Locate the cell with the specified text and output its [x, y] center coordinate. 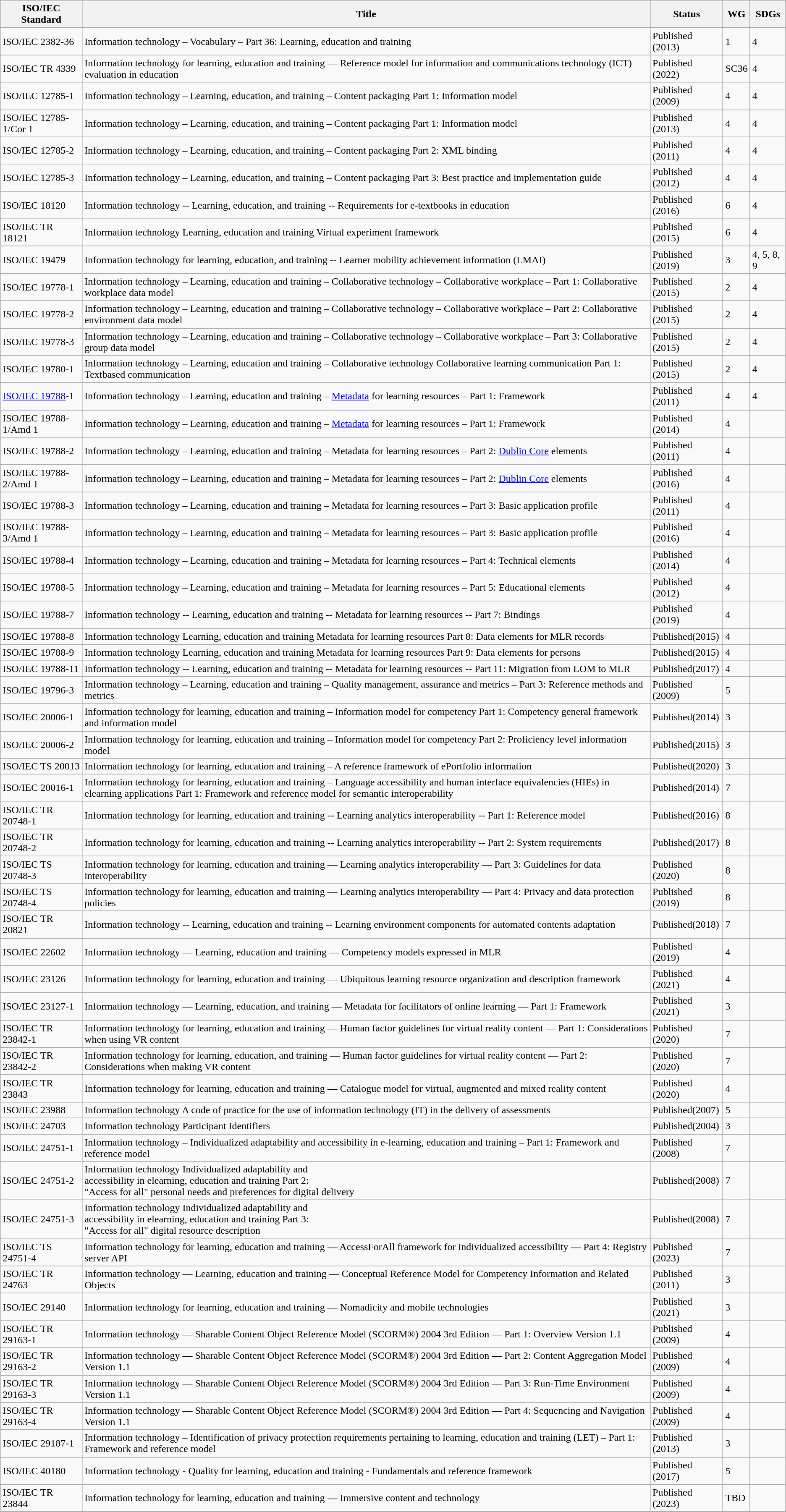
Information technology for learning, education and training — Catalogue model for virtual, augmented and mixed reality content [366, 1088]
ISO/IEC TR 20748-2 [41, 843]
ISO/IEC 19778-2 [41, 314]
ISO/IEC 12785-2 [41, 150]
ISO/IEC 23126 [41, 979]
ISO/IEC 12785-1/Cor 1 [41, 123]
Information technology -- Learning, education, and training -- Requirements for e-textbooks in education [366, 205]
Information technology A code of practice for the use of information technology (IT) in the delivery of assessments [366, 1110]
Information technology -- Learning, education and training -- Metadata for learning resources -- Part 7: Bindings [366, 615]
ISO/IEC TR 29163-3 [41, 1389]
Information technology for learning, education and training -- Learning analytics interoperability -- Part 1: Reference model [366, 815]
Information technology – Learning, education and training – Quality management, assurance and metrics – Part 3: Reference methods and metrics [366, 690]
Published(2007) [687, 1110]
ISO/IEC 19778-1 [41, 287]
Title [366, 14]
Published(2018) [687, 924]
Information technology -- Learning, education and training -- Learning environment components for automated contents adaptation [366, 924]
ISO/IEC TR 23843 [41, 1088]
ISO/IEC 19778-3 [41, 342]
ISO/IEC 19479 [41, 259]
Information technology — Learning, education and training — Competency models expressed in MLR [366, 952]
ISO/IEC 19788-8 [41, 636]
ISO/IEC 23988 [41, 1110]
ISO/IEC 18120 [41, 205]
ISO/IEC 19788-9 [41, 652]
Information technology for learning, education and training — AccessForAll framework for individualized accessibility — Part 4: Registry server API [366, 1253]
ISO/IEC 19788-3/Amd 1 [41, 533]
ISO/IEC 19780-1 [41, 369]
ISO/IEC 22602 [41, 952]
Information technology – Learning, education, and training – Content packaging Part 2: XML binding [366, 150]
ISO/IEC TR 20748-1 [41, 815]
Information technology — Learning, education and training — Conceptual Reference Model for Competency Information and Related Objects [366, 1279]
4, 5, 8, 9 [768, 259]
Information technology — Learning, education, and training — Metadata for facilitators of online learning — Part 1: Framework [366, 1007]
Information technology – Learning, education and training – Metadata for learning resources – Part 5: Educational elements [366, 588]
ISO/IEC 2382-36 [41, 41]
WG [736, 14]
ISO/IEC 19788-3 [41, 505]
ISO/IEC TR 23842-2 [41, 1061]
ISO/IEC 23127-1 [41, 1007]
ISO/IEC 19788-2/Amd 1 [41, 479]
ISO/IEC TS 24751-4 [41, 1253]
TBD [736, 1498]
ISO/IEC TR 29163-4 [41, 1416]
ISO/IEC 19788-7 [41, 615]
ISO/IEC TR 23842-1 [41, 1033]
ISO/IEC 24751-2 [41, 1181]
Information technology - Quality for learning, education and training - Fundamentals and reference framework [366, 1471]
Information technology for learning, education and training — Ubiquitous learning resource organization and description framework [366, 979]
ISO/IEC 20006-1 [41, 717]
ISO/IEC TS 20013 [41, 766]
Information technology Learning, education and training Virtual experiment framework [366, 233]
Information technology for learning, education and training -- Learning analytics interoperability -- Part 2: System requirements [366, 843]
ISO/IEC TR 4339 [41, 69]
ISO/IEC 19788-4 [41, 560]
ISO/IEC 29187-1 [41, 1443]
Information technology — Sharable Content Object Reference Model (SCORM®) 2004 3rd Edition — Part 1: Overview Version 1.1 [366, 1334]
Published(2020) [687, 766]
Information technology Participant Identifiers [366, 1126]
SDGs [768, 14]
Information technology — Sharable Content Object Reference Model (SCORM®) 2004 3rd Edition — Part 2: Content Aggregation Model Version 1.1 [366, 1362]
Information technology Learning, education and training Metadata for learning resources Part 8: Data elements for MLR records [366, 636]
Information technology – Learning, education, and training – Content packaging Part 3: Best practice and implementation guide [366, 178]
Information technology for learning, education and training — Nomadicity and mobile technologies [366, 1307]
1 [736, 41]
Published (2017) [687, 1471]
ISO/IEC TS 20748-3 [41, 870]
Information technology for learning, education and training — Learning analytics interoperability — Part 4: Privacy and data protection policies [366, 897]
Status [687, 14]
Information technology — Sharable Content Object Reference Model (SCORM®) 2004 3rd Edition — Part 3: Run-Time Environment Version 1.1 [366, 1389]
Information technology -- Learning, education and training -- Metadata for learning resources -- Part 11: Migration from LOM to MLR [366, 668]
Information technology Learning, education and training Metadata for learning resources Part 9: Data elements for persons [366, 652]
ISO/IEC 20006-2 [41, 745]
ISO/IEC TS 20748-4 [41, 897]
ISO/IEC 12785-1 [41, 96]
ISO/IEC TR 20821 [41, 924]
SC36 [736, 69]
ISO/IEC TR 18121 [41, 233]
ISO/IEC 29140 [41, 1307]
Published (2008) [687, 1148]
ISO/IEC 24751-1 [41, 1148]
ISO/IEC 40180 [41, 1471]
Information technology for learning, education, and training -- Learner mobility achievement information (LMAI) [366, 259]
Information technology — Sharable Content Object Reference Model (SCORM®) 2004 3rd Edition — Part 4: Sequencing and Navigation Version 1.1 [366, 1416]
ISO/IEC Standard [41, 14]
Information technology for learning, education and training – Information model for competency Part 2: Proficiency level information model [366, 745]
Information technology – Learning, education and training – Metadata for learning resources – Part 4: Technical elements [366, 560]
Information technology – Vocabulary – Part 36: Learning, education and training [366, 41]
ISO/IEC 19788-1/Amd 1 [41, 424]
Published(2016) [687, 815]
Published (2022) [687, 69]
ISO/IEC TR 29163-1 [41, 1334]
ISO/IEC 12785-3 [41, 178]
ISO/IEC 24703 [41, 1126]
Information technology for learning, education and training — Immersive content and technology [366, 1498]
Information technology for learning, education and training — Learning analytics interoperability — Part 3: Guidelines for data interoperability [366, 870]
Published(2004) [687, 1126]
ISO/IEC 19788-2 [41, 451]
ISO/IEC 20016-1 [41, 788]
ISO/IEC TR 23844 [41, 1498]
ISO/IEC 19788-1 [41, 396]
Information technology – Individualized adaptability and accessibility in e-learning, education and training – Part 1: Framework and reference model [366, 1148]
ISO/IEC TR 24763 [41, 1279]
ISO/IEC 24751-3 [41, 1219]
ISO/IEC 19788-11 [41, 668]
Information technology for learning, education and training – A reference framework of ePortfolio information [366, 766]
ISO/IEC 19796-3 [41, 690]
ISO/IEC 19788-5 [41, 588]
ISO/IEC TR 29163-2 [41, 1362]
